Locate the cell with the specified text and output its (x, y) center coordinate. 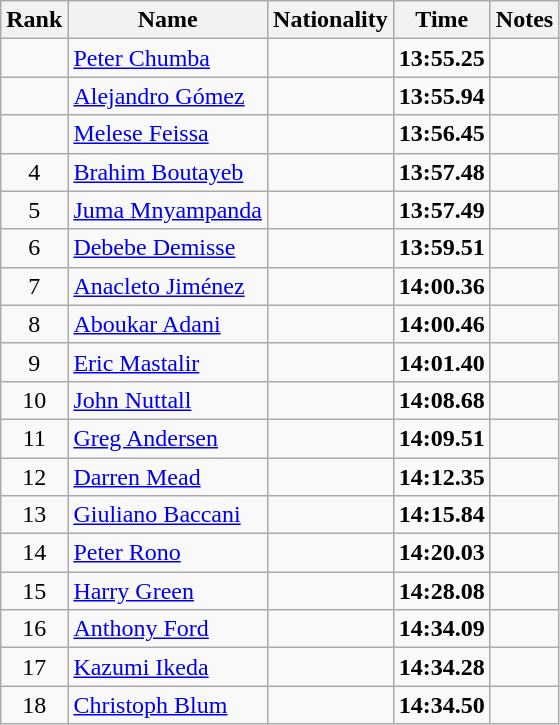
Notes (524, 20)
14:12.35 (442, 477)
Anthony Ford (168, 629)
13:57.49 (442, 210)
14:00.36 (442, 286)
14:01.40 (442, 362)
10 (34, 400)
14:34.50 (442, 705)
Peter Chumba (168, 58)
14:34.09 (442, 629)
Darren Mead (168, 477)
12 (34, 477)
9 (34, 362)
Nationality (331, 20)
6 (34, 248)
18 (34, 705)
Debebe Demisse (168, 248)
14:08.68 (442, 400)
Alejandro Gómez (168, 96)
Rank (34, 20)
14:34.28 (442, 667)
13 (34, 515)
Harry Green (168, 591)
Aboukar Adani (168, 324)
4 (34, 172)
Name (168, 20)
John Nuttall (168, 400)
Greg Andersen (168, 438)
13:55.25 (442, 58)
Kazumi Ikeda (168, 667)
14:15.84 (442, 515)
16 (34, 629)
Christoph Blum (168, 705)
8 (34, 324)
13:57.48 (442, 172)
13:55.94 (442, 96)
13:59.51 (442, 248)
Time (442, 20)
Giuliano Baccani (168, 515)
7 (34, 286)
14:09.51 (442, 438)
17 (34, 667)
5 (34, 210)
15 (34, 591)
Peter Rono (168, 553)
Melese Feissa (168, 134)
Eric Mastalir (168, 362)
Brahim Boutayeb (168, 172)
Juma Mnyampanda (168, 210)
11 (34, 438)
13:56.45 (442, 134)
14:28.08 (442, 591)
14:00.46 (442, 324)
Anacleto Jiménez (168, 286)
14:20.03 (442, 553)
14 (34, 553)
